Identify which cell holds the provided text, then report its (x, y) central coordinate. 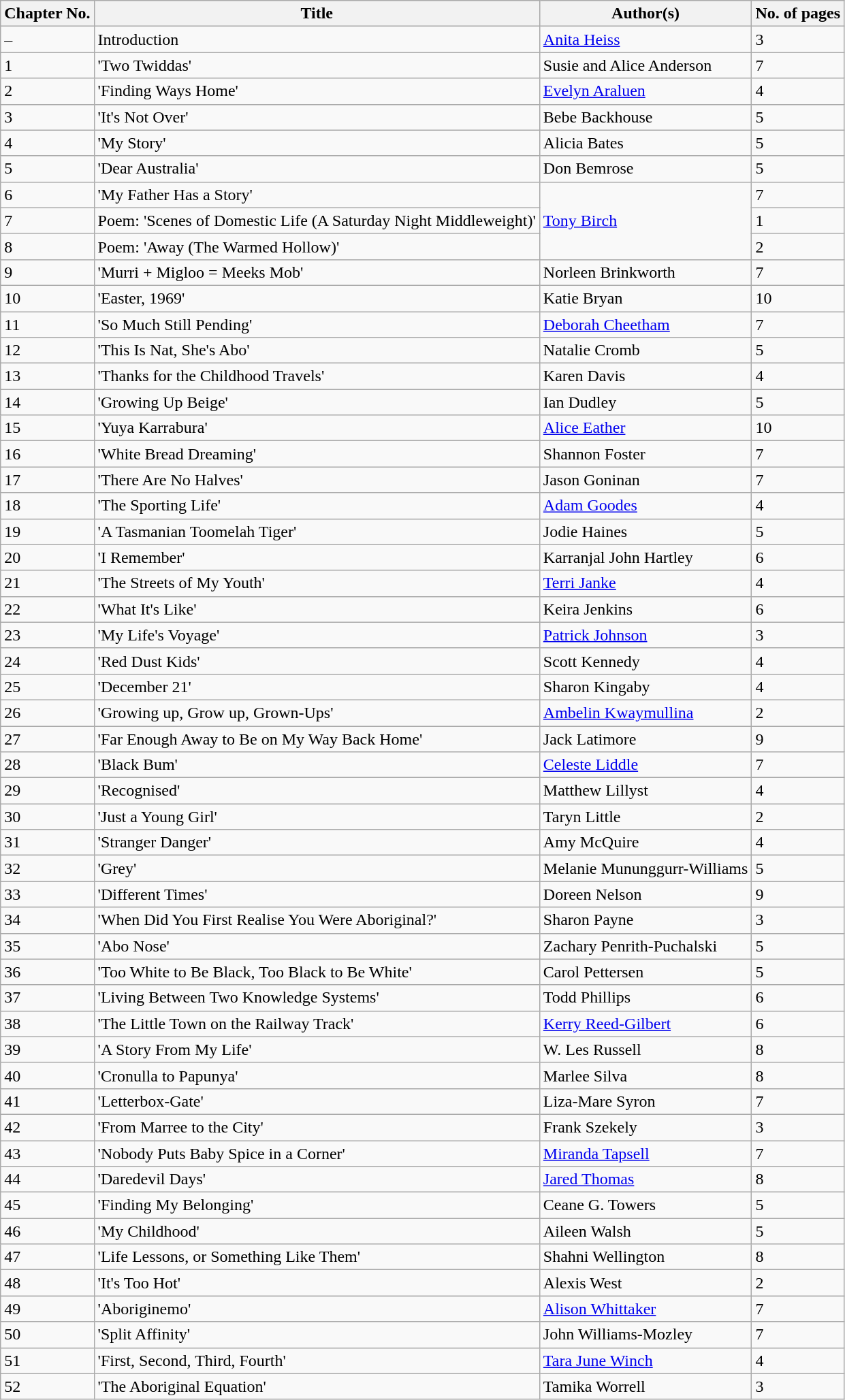
32 (48, 868)
Adam Goodes (645, 506)
'Yuya Karrabura' (317, 428)
Susie and Alice Anderson (645, 65)
'Just a Young Girl' (317, 817)
Jason Goninan (645, 480)
Shannon Foster (645, 454)
'Letterbox-Gate' (317, 1101)
Amy McQuire (645, 843)
'A Story From My Life' (317, 1049)
Tamika Worrell (645, 1386)
50 (48, 1335)
'My Life's Voyage' (317, 635)
'It's Not Over' (317, 117)
29 (48, 791)
'What It's Like' (317, 609)
44 (48, 1179)
'Cronulla to Papunya' (317, 1075)
'Easter, 1969' (317, 298)
'The Little Town on the Railway Track' (317, 1024)
W. Les Russell (645, 1049)
Poem: 'Away (The Warmed Hollow)' (317, 246)
'Stranger Danger' (317, 843)
John Williams-Mozley (645, 1335)
12 (48, 351)
Introduction (317, 39)
40 (48, 1075)
Frank Szekely (645, 1127)
Celeste Liddle (645, 765)
Melanie Mununggurr-Williams (645, 868)
Sharon Kingaby (645, 687)
28 (48, 765)
'The Aboriginal Equation' (317, 1386)
'Red Dust Kids' (317, 661)
'Nobody Puts Baby Spice in a Corner' (317, 1154)
18 (48, 506)
48 (48, 1283)
'From Marree to the City' (317, 1127)
'My Story' (317, 143)
'My Childhood' (317, 1231)
42 (48, 1127)
'When Did You First Realise You Were Aboriginal?' (317, 920)
Shahni Wellington (645, 1257)
'It's Too Hot' (317, 1283)
Deborah Cheetham (645, 325)
Aileen Walsh (645, 1231)
Poem: 'Scenes of Domestic Life (A Saturday Night Middleweight)' (317, 221)
Patrick Johnson (645, 635)
Ambelin Kwaymullina (645, 713)
Taryn Little (645, 817)
45 (48, 1205)
Ian Dudley (645, 402)
'Far Enough Away to Be on My Way Back Home' (317, 738)
Bebe Backhouse (645, 117)
No. of pages (798, 14)
46 (48, 1231)
Jodie Haines (645, 532)
Alicia Bates (645, 143)
Terri Janke (645, 583)
Alison Whittaker (645, 1309)
'Life Lessons, or Something Like Them' (317, 1257)
'Murri + Migloo = Meeks Mob' (317, 272)
27 (48, 738)
Zachary Penrith-Puchalski (645, 946)
21 (48, 583)
Miranda Tapsell (645, 1154)
'Recognised' (317, 791)
'Finding Ways Home' (317, 91)
51 (48, 1361)
'Daredevil Days' (317, 1179)
Tara June Winch (645, 1361)
17 (48, 480)
19 (48, 532)
11 (48, 325)
Jared Thomas (645, 1179)
Alexis West (645, 1283)
'Growing Up Beige' (317, 402)
'First, Second, Third, Fourth' (317, 1361)
Karen Davis (645, 376)
22 (48, 609)
'December 21' (317, 687)
'Different Times' (317, 894)
'Thanks for the Childhood Travels' (317, 376)
Title (317, 14)
Karranjal John Hartley (645, 557)
'Black Bum' (317, 765)
Ceane G. Towers (645, 1205)
Anita Heiss (645, 39)
37 (48, 998)
Todd Phillips (645, 998)
'Dear Australia' (317, 169)
Scott Kennedy (645, 661)
36 (48, 972)
'So Much Still Pending' (317, 325)
Natalie Cromb (645, 351)
38 (48, 1024)
23 (48, 635)
Sharon Payne (645, 920)
39 (48, 1049)
34 (48, 920)
'White Bread Dreaming' (317, 454)
25 (48, 687)
31 (48, 843)
13 (48, 376)
Norleen Brinkworth (645, 272)
14 (48, 402)
'Growing up, Grow up, Grown-Ups' (317, 713)
26 (48, 713)
'Aboriginemo' (317, 1309)
'I Remember' (317, 557)
'Grey' (317, 868)
'The Streets of My Youth' (317, 583)
41 (48, 1101)
43 (48, 1154)
49 (48, 1309)
Jack Latimore (645, 738)
Don Bemrose (645, 169)
Marlee Silva (645, 1075)
Author(s) (645, 14)
'Abo Nose' (317, 946)
Alice Eather (645, 428)
'Split Affinity' (317, 1335)
'There Are No Halves' (317, 480)
'This Is Nat, She's Abo' (317, 351)
Tony Birch (645, 221)
24 (48, 661)
'A Tasmanian Toomelah Tiger' (317, 532)
15 (48, 428)
'The Sporting Life' (317, 506)
Carol Pettersen (645, 972)
33 (48, 894)
Evelyn Araluen (645, 91)
'My Father Has a Story' (317, 195)
16 (48, 454)
35 (48, 946)
Keira Jenkins (645, 609)
30 (48, 817)
52 (48, 1386)
'Living Between Two Knowledge Systems' (317, 998)
20 (48, 557)
Doreen Nelson (645, 894)
'Too White to Be Black, Too Black to Be White' (317, 972)
47 (48, 1257)
Matthew Lillyst (645, 791)
Liza-Mare Syron (645, 1101)
Chapter No. (48, 14)
Kerry Reed-Gilbert (645, 1024)
Katie Bryan (645, 298)
'Two Twiddas' (317, 65)
– (48, 39)
'Finding My Belonging' (317, 1205)
